Return the (x, y) coordinate for the center point of the cell that contains the specified text.  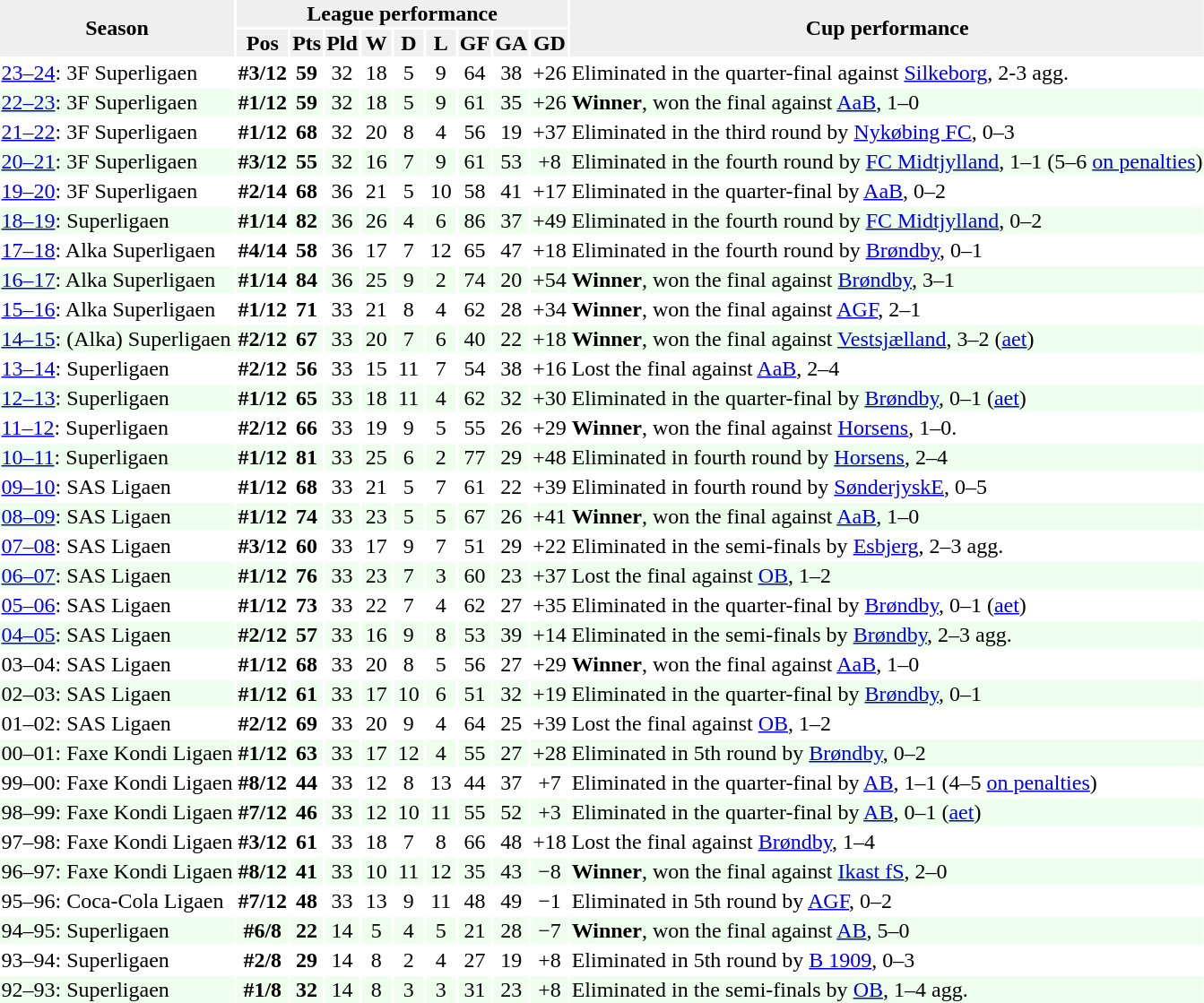
GD (550, 43)
14–15: (Alka) Superligaen (117, 339)
+48 (550, 457)
Lost the final against Brøndby, 1–4 (888, 842)
00–01: Faxe Kondi Ligaen (117, 753)
+30 (550, 398)
07–08: SAS Ligaen (117, 546)
95–96: Coca-Cola Ligaen (117, 901)
10–11: Superligaen (117, 457)
Winner, won the final against AGF, 2–1 (888, 309)
D (409, 43)
81 (307, 457)
63 (307, 753)
+22 (550, 546)
Pld (342, 43)
Eliminated in 5th round by B 1909, 0–3 (888, 960)
Winner, won the final against Horsens, 1–0. (888, 428)
47 (511, 250)
#1/8 (263, 990)
04–05: SAS Ligaen (117, 635)
06–07: SAS Ligaen (117, 575)
#2/8 (263, 960)
+41 (550, 516)
Eliminated in the fourth round by FC Midtjylland, 0–2 (888, 220)
05–06: SAS Ligaen (117, 605)
Eliminated in the quarter-final by Brøndby, 0–1 (888, 694)
49 (511, 901)
Eliminated in the quarter-final by AaB, 0–2 (888, 191)
03–04: SAS Ligaen (117, 664)
21–22: 3F Superligaen (117, 132)
57 (307, 635)
+7 (550, 783)
08–09: SAS Ligaen (117, 516)
76 (307, 575)
93–94: Superligaen (117, 960)
Pos (263, 43)
43 (511, 871)
20–21: 3F Superligaen (117, 161)
+28 (550, 753)
−1 (550, 901)
17–18: Alka Superligaen (117, 250)
Eliminated in the semi-finals by Brøndby, 2–3 agg. (888, 635)
15–16: Alka Superligaen (117, 309)
+49 (550, 220)
71 (307, 309)
Season (117, 29)
+34 (550, 309)
Eliminated in the semi-finals by Esbjerg, 2–3 agg. (888, 546)
L (441, 43)
52 (511, 812)
Eliminated in 5th round by AGF, 0–2 (888, 901)
Winner, won the final against Ikast fS, 2–0 (888, 871)
39 (511, 635)
Eliminated in fourth round by SønderjyskE, 0–5 (888, 487)
46 (307, 812)
+19 (550, 694)
+14 (550, 635)
96–97: Faxe Kondi Ligaen (117, 871)
09–10: SAS Ligaen (117, 487)
GA (511, 43)
54 (474, 368)
13–14: Superligaen (117, 368)
82 (307, 220)
−7 (550, 930)
12–13: Superligaen (117, 398)
+16 (550, 368)
Eliminated in the quarter-final against Silkeborg, 2-3 agg. (888, 73)
W (377, 43)
−8 (550, 871)
#2/14 (263, 191)
97–98: Faxe Kondi Ligaen (117, 842)
69 (307, 723)
Eliminated in the semi-finals by OB, 1–4 agg. (888, 990)
Eliminated in the fourth round by FC Midtjylland, 1–1 (5–6 on penalties) (888, 161)
Eliminated in the quarter-final by AB, 1–1 (4–5 on penalties) (888, 783)
19–20: 3F Superligaen (117, 191)
League performance (402, 13)
94–95: Superligaen (117, 930)
Cup performance (888, 29)
#4/14 (263, 250)
16–17: Alka Superligaen (117, 280)
77 (474, 457)
18–19: Superligaen (117, 220)
Winner, won the final against Brøndby, 3–1 (888, 280)
92–93: Superligaen (117, 990)
GF (474, 43)
40 (474, 339)
+3 (550, 812)
73 (307, 605)
02–03: SAS Ligaen (117, 694)
Eliminated in the quarter-final by AB, 0–1 (aet) (888, 812)
Eliminated in the third round by Nykøbing FC, 0–3 (888, 132)
15 (377, 368)
+54 (550, 280)
86 (474, 220)
31 (474, 990)
+35 (550, 605)
Eliminated in the fourth round by Brøndby, 0–1 (888, 250)
#6/8 (263, 930)
Eliminated in fourth round by Horsens, 2–4 (888, 457)
Lost the final against AaB, 2–4 (888, 368)
22–23: 3F Superligaen (117, 102)
23–24: 3F Superligaen (117, 73)
+17 (550, 191)
Winner, won the final against AB, 5–0 (888, 930)
Eliminated in 5th round by Brøndby, 0–2 (888, 753)
84 (307, 280)
Pts (307, 43)
98–99: Faxe Kondi Ligaen (117, 812)
01–02: SAS Ligaen (117, 723)
Winner, won the final against Vestsjælland, 3–2 (aet) (888, 339)
11–12: Superligaen (117, 428)
99–00: Faxe Kondi Ligaen (117, 783)
